Identify which cell holds the provided text, then report its (x, y) central coordinate. 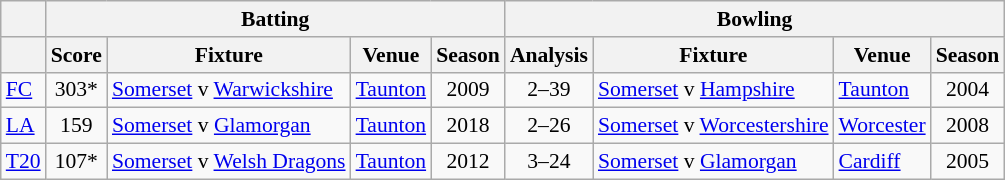
2009 (468, 90)
2–26 (549, 126)
Somerset v Worcestershire (714, 126)
2012 (468, 162)
2008 (968, 126)
LA (24, 126)
2004 (968, 90)
Batting (276, 19)
T20 (24, 162)
Score (76, 55)
2005 (968, 162)
Somerset v Warwickshire (229, 90)
Bowling (755, 19)
Somerset v Welsh Dragons (229, 162)
FC (24, 90)
303* (76, 90)
2–39 (549, 90)
159 (76, 126)
Somerset v Hampshire (714, 90)
Worcester (882, 126)
3–24 (549, 162)
Analysis (549, 55)
107* (76, 162)
Cardiff (882, 162)
2018 (468, 126)
